Locate the cell with the specified text and output its (X, Y) center coordinate. 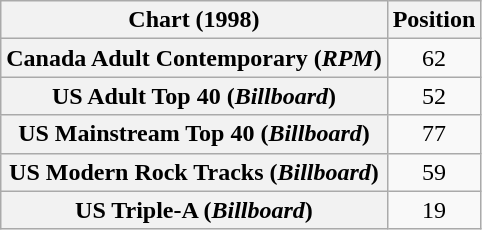
59 (434, 172)
Position (434, 20)
Chart (1998) (194, 20)
US Adult Top 40 (Billboard) (194, 96)
US Triple-A (Billboard) (194, 210)
Canada Adult Contemporary (RPM) (194, 58)
19 (434, 210)
US Modern Rock Tracks (Billboard) (194, 172)
62 (434, 58)
52 (434, 96)
77 (434, 134)
US Mainstream Top 40 (Billboard) (194, 134)
